Determine the [x, y] coordinate at the center of the cell enclosing the given text.  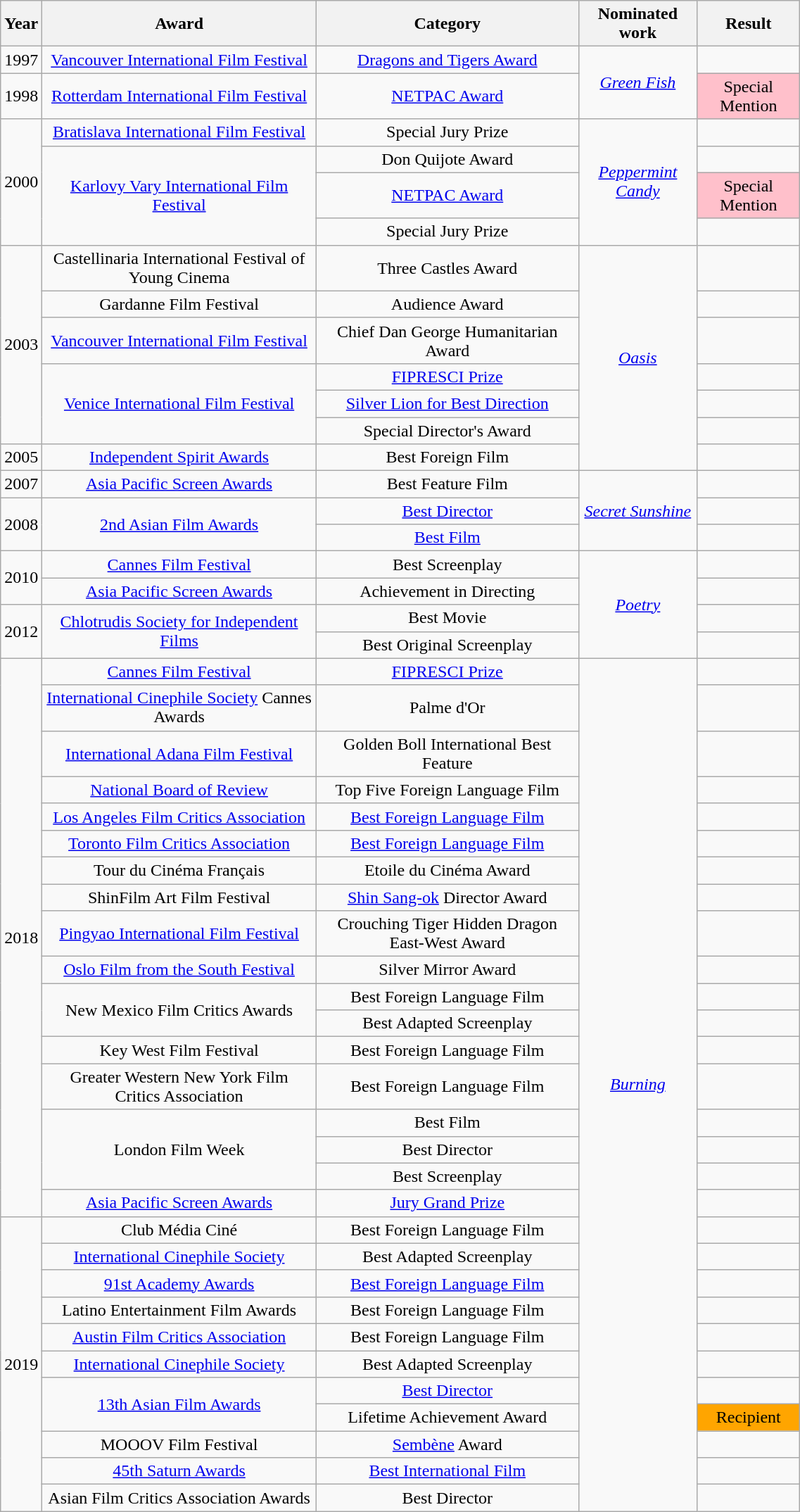
Best Movie [447, 618]
Lifetime Achievement Award [447, 1418]
Result [749, 24]
Don Quijote Award [447, 159]
2012 [21, 631]
Jury Grand Prize [447, 1203]
London Film Week [179, 1149]
Recipient [749, 1418]
Shin Sang-ok Director Award [447, 897]
Three Castles Award [447, 267]
Los Angeles Film Critics Association [179, 817]
Best Feature Film [447, 484]
International Adana Film Festival [179, 753]
Secret Sunshine [637, 511]
Castellinaria International Festival of Young Cinema [179, 267]
Poetry [637, 605]
Crouching Tiger Hidden Dragon East-West Award [447, 933]
Pingyao International Film Festival [179, 933]
Toronto Film Critics Association [179, 843]
2008 [21, 524]
Asian Film Critics Association Awards [179, 1498]
Greater Western New York Film Critics Association [179, 1087]
Audience Award [447, 304]
ShinFilm Art Film Festival [179, 897]
Etoile du Cinéma Award [447, 870]
Silver Mirror Award [447, 970]
2003 [21, 344]
Karlovy Vary International Film Festival [179, 196]
2005 [21, 458]
Austin Film Critics Association [179, 1337]
Independent Spirit Awards [179, 458]
Green Fish [637, 83]
1997 [21, 60]
International Cinephile Society Cannes Awards [179, 708]
Key West Film Festival [179, 1050]
Best Foreign Film [447, 458]
Palme d'Or [447, 708]
Venice International Film Festival [179, 403]
Best International Film [447, 1471]
Oasis [637, 358]
Top Five Foreign Language Film [447, 790]
13th Asian Film Awards [179, 1404]
Oslo Film from the South Festival [179, 970]
Burning [637, 1085]
Golden Boll International Best Feature [447, 753]
Gardanne Film Festival [179, 304]
Chief Dan George Humanitarian Award [447, 341]
2018 [21, 938]
Sembène Award [447, 1444]
2010 [21, 578]
MOOOV Film Festival [179, 1444]
Club Média Ciné [179, 1230]
Award [179, 24]
Chlotrudis Society for Independent Films [179, 631]
Silver Lion for Best Direction [447, 403]
Bratislava International Film Festival [179, 132]
2000 [21, 182]
National Board of Review [179, 790]
Category [447, 24]
1998 [21, 96]
Dragons and Tigers Award [447, 60]
Achievement in Directing [447, 591]
2019 [21, 1364]
45th Saturn Awards [179, 1471]
New Mexico Film Critics Awards [179, 1010]
Tour du Cinéma Français [179, 870]
Special Director's Award [447, 430]
2nd Asian Film Awards [179, 524]
Peppermint Candy [637, 182]
Nominated work [637, 24]
Latino Entertainment Film Awards [179, 1310]
91st Academy Awards [179, 1283]
Best Original Screenplay [447, 645]
2007 [21, 484]
Rotterdam International Film Festival [179, 96]
Year [21, 24]
